Pinpoint the cell where the given text exists, returning its [X, Y] midpoint coordinate. 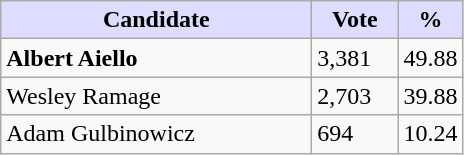
2,703 [355, 96]
% [430, 20]
Vote [355, 20]
39.88 [430, 96]
3,381 [355, 58]
Adam Gulbinowicz [156, 134]
694 [355, 134]
10.24 [430, 134]
Candidate [156, 20]
Wesley Ramage [156, 96]
49.88 [430, 58]
Albert Aiello [156, 58]
